Find where the given text appears and provide that cell's center as (X, Y) coordinate. 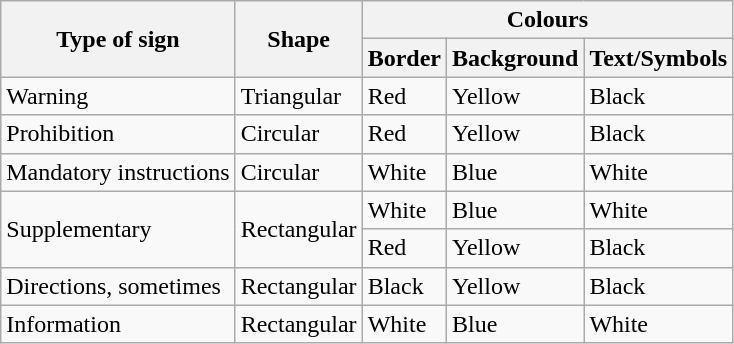
Text/Symbols (658, 58)
Directions, sometimes (118, 286)
Background (516, 58)
Triangular (298, 96)
Shape (298, 39)
Colours (548, 20)
Prohibition (118, 134)
Supplementary (118, 229)
Border (404, 58)
Type of sign (118, 39)
Warning (118, 96)
Information (118, 324)
Mandatory instructions (118, 172)
